From the cell containing the given text, extract its center point as [X, Y] coordinate. 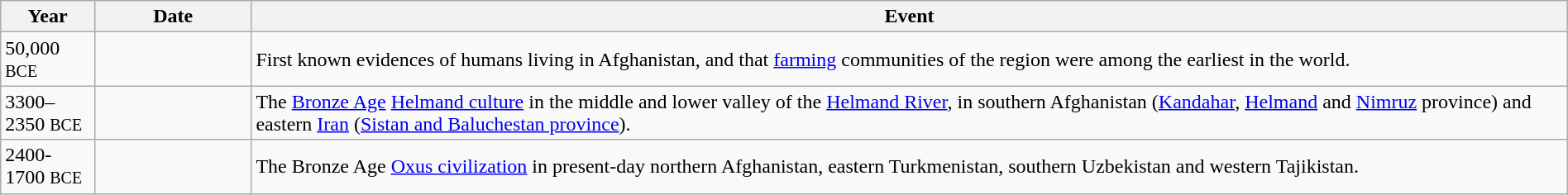
Year [48, 17]
Date [172, 17]
The Bronze Age Oxus civilization in present-day northern Afghanistan, eastern Turkmenistan, southern Uzbekistan and western Tajikistan. [910, 167]
Event [910, 17]
50,000 BCE [48, 59]
3300–2350 BCE [48, 112]
2400-1700 BCE [48, 167]
First known evidences of humans living in Afghanistan, and that farming communities of the region were among the earliest in the world. [910, 59]
